For the text-containing cell, return its midpoint in [x, y] coordinate format. 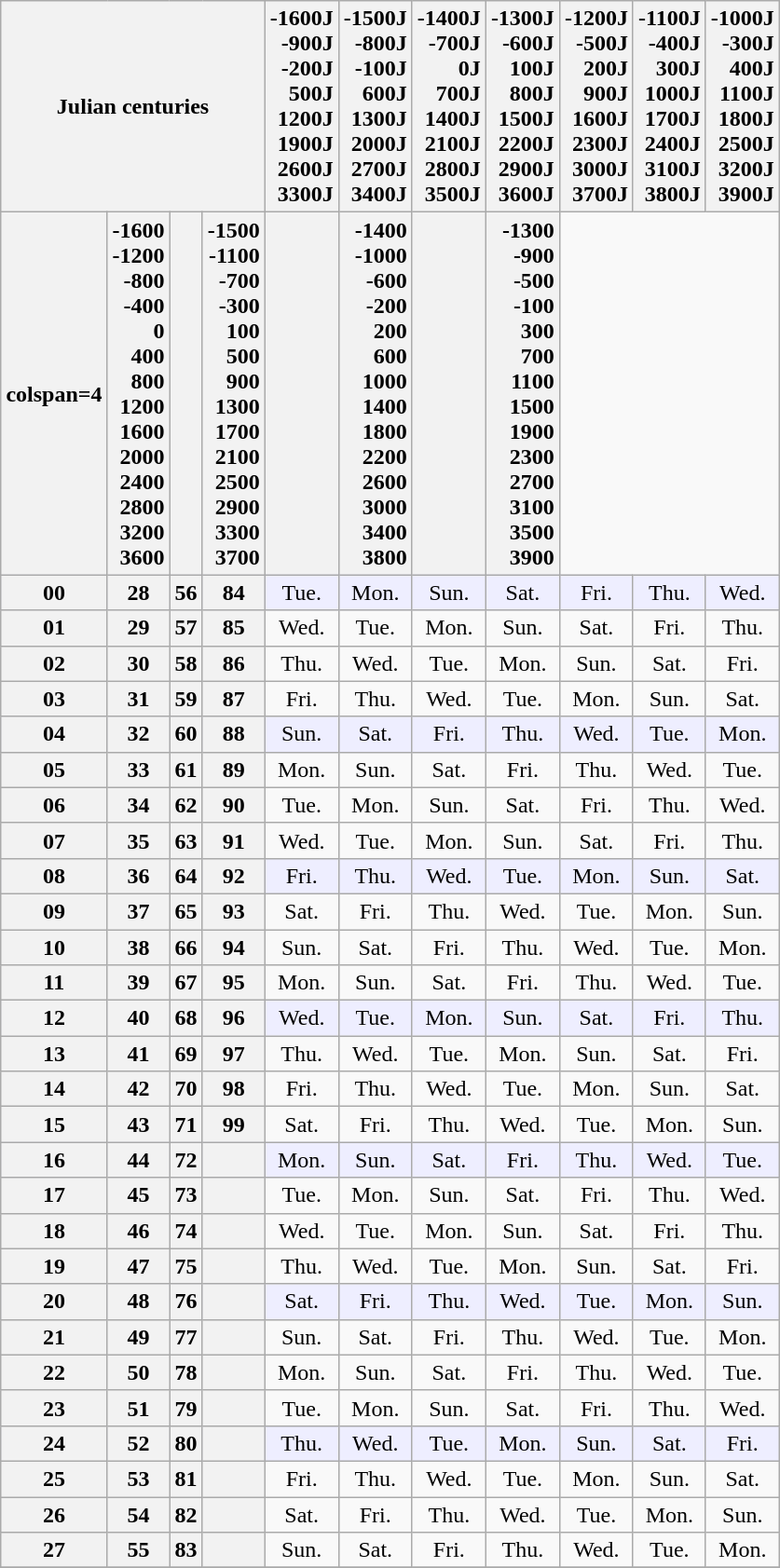
19 [54, 1266]
96 [233, 1018]
31 [138, 699]
50 [138, 1372]
07 [54, 840]
86 [233, 663]
18 [54, 1231]
73 [186, 1195]
52 [138, 1443]
29 [138, 628]
34 [138, 805]
83 [186, 1550]
30 [138, 663]
68 [186, 1018]
51 [138, 1408]
97 [233, 1054]
69 [186, 1054]
16 [54, 1160]
85 [233, 628]
17 [54, 1195]
24 [54, 1443]
-1300J -600J 100J 800J 1500J 2200J 2900J 3600J [522, 106]
46 [138, 1231]
Julian centuries [132, 106]
45 [138, 1195]
47 [138, 1266]
38 [138, 948]
33 [138, 770]
78 [186, 1372]
01 [54, 628]
39 [138, 983]
35 [138, 840]
74 [186, 1231]
27 [54, 1550]
-1600 -1200 -800 -400 0 400 800 1200 1600 2000 2400 2800 3200 3600 [138, 393]
10 [54, 948]
54 [138, 1514]
42 [138, 1089]
93 [233, 911]
13 [54, 1054]
57 [186, 628]
79 [186, 1408]
75 [186, 1266]
09 [54, 911]
02 [54, 663]
41 [138, 1054]
67 [186, 983]
00 [54, 593]
82 [186, 1514]
95 [233, 983]
-1600J -900J -200J 500J 1200J 1900J 2600J 3300J [302, 106]
71 [186, 1125]
99 [233, 1125]
32 [138, 734]
colspan=4 [54, 393]
90 [233, 805]
56 [186, 593]
-1400J -700J 0J 700J 1400J 2100J 2800J 3500J [449, 106]
53 [138, 1479]
81 [186, 1479]
05 [54, 770]
62 [186, 805]
25 [54, 1479]
06 [54, 805]
61 [186, 770]
63 [186, 840]
44 [138, 1160]
84 [233, 593]
55 [138, 1550]
-1300 -900 -500 -100 300 700 1100 1500 1900 2300 2700 3100 3500 3900 [522, 393]
11 [54, 983]
36 [138, 876]
04 [54, 734]
26 [54, 1514]
66 [186, 948]
58 [186, 663]
08 [54, 876]
43 [138, 1125]
92 [233, 876]
40 [138, 1018]
60 [186, 734]
22 [54, 1372]
72 [186, 1160]
20 [54, 1302]
59 [186, 699]
76 [186, 1302]
21 [54, 1337]
37 [138, 911]
-1100J -400J 300J 1000J 1700J 2400J 3100J 3800J [669, 106]
-1000J -300J 400J 1100J 1800J 2500J 3200J 3900J [742, 106]
23 [54, 1408]
87 [233, 699]
64 [186, 876]
-1500 -1100 -700 -300 100 500 900 1300 1700 2100 2500 2900 3300 3700 [233, 393]
70 [186, 1089]
91 [233, 840]
28 [138, 593]
15 [54, 1125]
12 [54, 1018]
-1500J -800J -100J 600J 1300J 2000J 2700J 3400J [375, 106]
94 [233, 948]
77 [186, 1337]
49 [138, 1337]
-1400 -1000 -600 -200 200 600 1000 1400 1800 2200 2600 3000 3400 3800 [375, 393]
14 [54, 1089]
65 [186, 911]
48 [138, 1302]
88 [233, 734]
-1200J -500J 200J 900J 1600J 2300J 3000J 3700J [596, 106]
98 [233, 1089]
03 [54, 699]
80 [186, 1443]
89 [233, 770]
